Search for the cell housing the specified text and yield its (x, y) center coordinate. 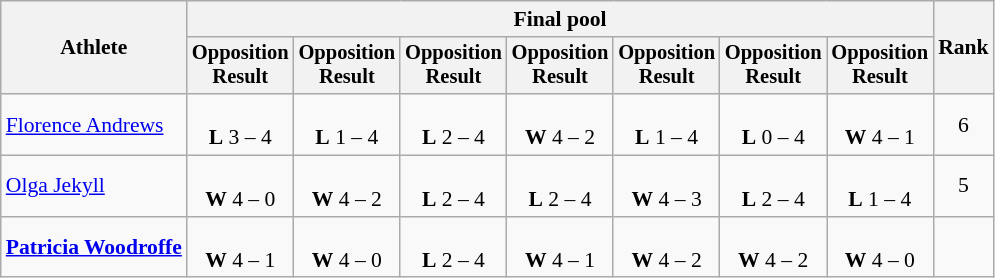
L 3 – 4 (240, 124)
Patricia Woodroffe (94, 248)
Florence Andrews (94, 124)
Final pool (560, 19)
6 (964, 124)
Olga Jekyll (94, 186)
W 4 – 3 (666, 186)
5 (964, 186)
Rank (964, 48)
Athlete (94, 48)
L 0 – 4 (774, 124)
